Detect which cell encompasses the target text, then output its (X, Y) center coordinate. 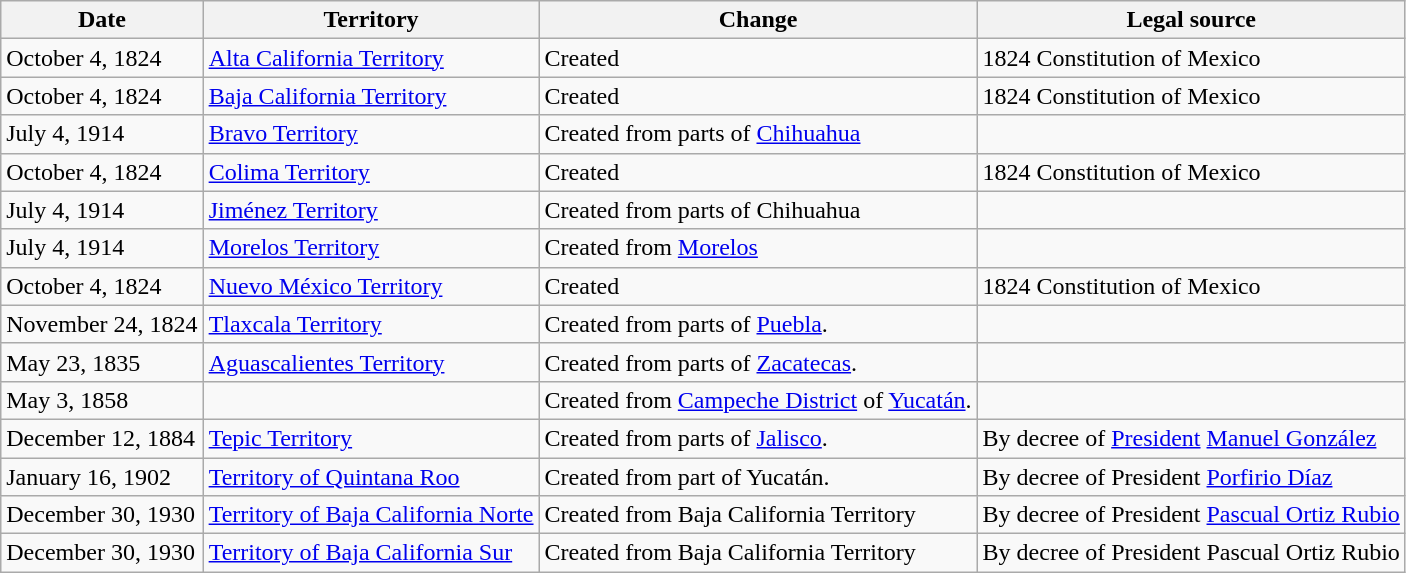
Legal source (1191, 20)
By decree of President Manuel González (1191, 438)
January 16, 1902 (102, 477)
Aguascalientes Territory (371, 362)
By decree of President Porfirio Díaz (1191, 477)
Tepic Territory (371, 438)
Colima Territory (371, 172)
November 24, 1824 (102, 324)
Territory (371, 20)
Alta California Territory (371, 58)
December 12, 1884 (102, 438)
Created from Morelos (758, 248)
May 23, 1835 (102, 362)
Jiménez Territory (371, 210)
Created from Campeche District of Yucatán. (758, 400)
Baja California Territory (371, 96)
Created from parts of Puebla. (758, 324)
Territory of Baja California Sur (371, 553)
Created from parts of Jalisco. (758, 438)
Bravo Territory (371, 134)
Territory of Quintana Roo (371, 477)
Date (102, 20)
Change (758, 20)
May 3, 1858 (102, 400)
Created from part of Yucatán. (758, 477)
Created from parts of Zacatecas. (758, 362)
Territory of Baja California Norte (371, 515)
Morelos Territory (371, 248)
Tlaxcala Territory (371, 324)
Nuevo México Territory (371, 286)
